Determine the [x, y] coordinate at the center of the cell enclosing the given text.  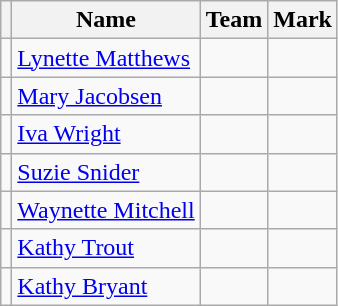
Iva Wright [106, 134]
Lynette Matthews [106, 58]
Mary Jacobsen [106, 96]
Waynette Mitchell [106, 210]
Kathy Trout [106, 248]
Team [234, 20]
Mark [303, 20]
Kathy Bryant [106, 286]
Suzie Snider [106, 172]
Name [106, 20]
